Scan for the cell matching the given text and deliver its (x, y) coordinate at center. 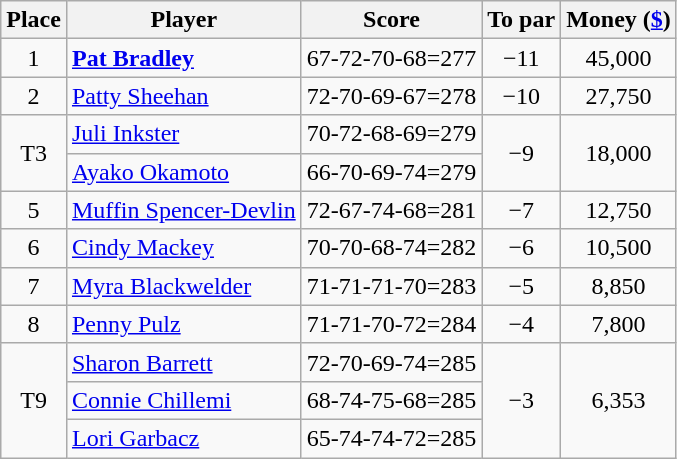
−7 (522, 210)
7 (34, 286)
Money ($) (619, 20)
68-74-75-68=285 (392, 400)
Sharon Barrett (184, 362)
6 (34, 248)
Muffin Spencer-Devlin (184, 210)
Patty Sheehan (184, 96)
1 (34, 58)
71-71-70-72=284 (392, 324)
Score (392, 20)
45,000 (619, 58)
Place (34, 20)
Connie Chillemi (184, 400)
12,750 (619, 210)
2 (34, 96)
65-74-74-72=285 (392, 438)
7,800 (619, 324)
To par (522, 20)
−10 (522, 96)
27,750 (619, 96)
10,500 (619, 248)
71-71-71-70=283 (392, 286)
−5 (522, 286)
8 (34, 324)
−9 (522, 153)
Cindy Mackey (184, 248)
Ayako Okamoto (184, 172)
Player (184, 20)
T9 (34, 400)
72-70-69-67=278 (392, 96)
−4 (522, 324)
Lori Garbacz (184, 438)
66-70-69-74=279 (392, 172)
18,000 (619, 153)
Myra Blackwelder (184, 286)
−6 (522, 248)
70-70-68-74=282 (392, 248)
Juli Inkster (184, 134)
8,850 (619, 286)
T3 (34, 153)
Penny Pulz (184, 324)
72-67-74-68=281 (392, 210)
5 (34, 210)
70-72-68-69=279 (392, 134)
72-70-69-74=285 (392, 362)
6,353 (619, 400)
Pat Bradley (184, 58)
−3 (522, 400)
−11 (522, 58)
67-72-70-68=277 (392, 58)
